Search for the cell housing the specified text and yield its [x, y] center coordinate. 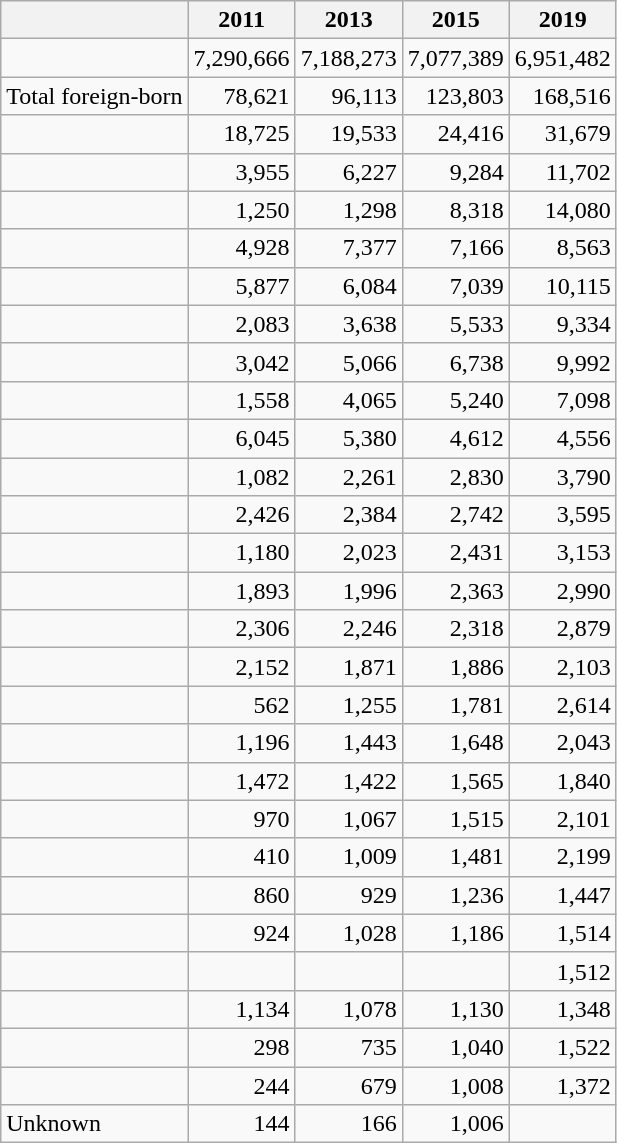
1,067 [348, 819]
1,514 [562, 933]
5,380 [348, 438]
4,065 [348, 400]
5,877 [242, 286]
3,153 [562, 553]
123,803 [456, 96]
6,084 [348, 286]
7,098 [562, 400]
929 [348, 895]
31,679 [562, 134]
7,188,273 [348, 58]
7,166 [456, 248]
Total foreign-born [94, 96]
1,472 [242, 781]
9,284 [456, 172]
1,134 [242, 1009]
19,533 [348, 134]
244 [242, 1085]
2011 [242, 20]
2,990 [562, 591]
1,443 [348, 743]
7,039 [456, 286]
2,043 [562, 743]
2,318 [456, 629]
4,612 [456, 438]
2,103 [562, 667]
1,422 [348, 781]
1,781 [456, 705]
1,008 [456, 1085]
924 [242, 933]
2,384 [348, 515]
735 [348, 1047]
2,614 [562, 705]
Unknown [94, 1124]
1,447 [562, 895]
2,101 [562, 819]
3,595 [562, 515]
3,638 [348, 324]
1,372 [562, 1085]
18,725 [242, 134]
562 [242, 705]
7,077,389 [456, 58]
2,083 [242, 324]
1,996 [348, 591]
1,565 [456, 781]
1,040 [456, 1047]
1,522 [562, 1047]
8,318 [456, 210]
2,199 [562, 857]
1,236 [456, 895]
7,377 [348, 248]
1,871 [348, 667]
9,992 [562, 362]
24,416 [456, 134]
1,481 [456, 857]
1,893 [242, 591]
6,951,482 [562, 58]
5,066 [348, 362]
1,648 [456, 743]
410 [242, 857]
1,082 [242, 477]
9,334 [562, 324]
2,306 [242, 629]
970 [242, 819]
1,558 [242, 400]
1,130 [456, 1009]
679 [348, 1085]
1,515 [456, 819]
1,298 [348, 210]
1,196 [242, 743]
10,115 [562, 286]
78,621 [242, 96]
6,738 [456, 362]
8,563 [562, 248]
166 [348, 1124]
2013 [348, 20]
7,290,666 [242, 58]
1,078 [348, 1009]
1,009 [348, 857]
1,255 [348, 705]
1,840 [562, 781]
3,790 [562, 477]
2,830 [456, 477]
14,080 [562, 210]
144 [242, 1124]
2,431 [456, 553]
1,348 [562, 1009]
2,246 [348, 629]
1,512 [562, 971]
2,023 [348, 553]
1,006 [456, 1124]
1,028 [348, 933]
3,042 [242, 362]
1,180 [242, 553]
2,152 [242, 667]
1,250 [242, 210]
1,886 [456, 667]
11,702 [562, 172]
2,363 [456, 591]
168,516 [562, 96]
5,240 [456, 400]
4,928 [242, 248]
2,879 [562, 629]
6,045 [242, 438]
1,186 [456, 933]
298 [242, 1047]
2,261 [348, 477]
5,533 [456, 324]
2015 [456, 20]
2,426 [242, 515]
6,227 [348, 172]
96,113 [348, 96]
2019 [562, 20]
4,556 [562, 438]
3,955 [242, 172]
860 [242, 895]
2,742 [456, 515]
